Extract the (X, Y) coordinate from the center of the cell holding the provided text.  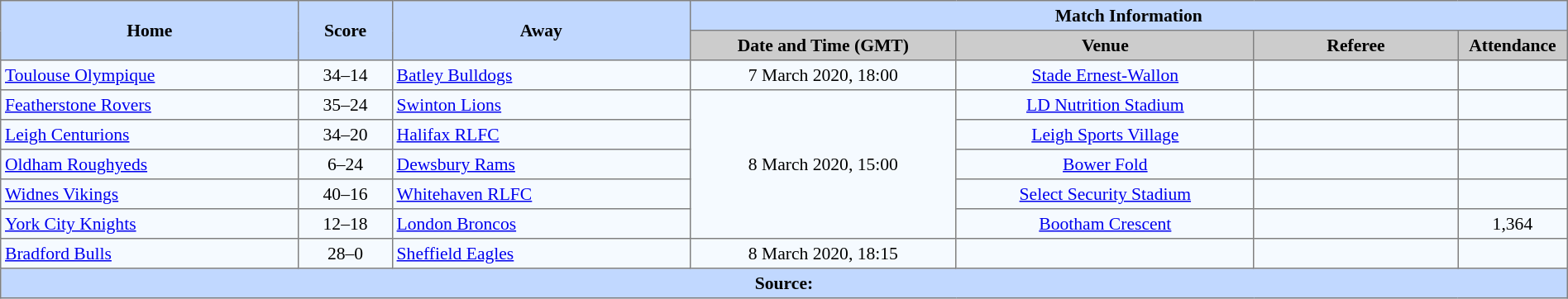
Referee (1355, 45)
Score (346, 31)
Bower Fold (1105, 164)
Leigh Centurions (150, 135)
Oldham Roughyeds (150, 164)
8 March 2020, 18:15 (823, 254)
Featherstone Rovers (150, 105)
Venue (1105, 45)
Match Information (1128, 16)
Bradford Bulls (150, 254)
Source: (784, 283)
LD Nutrition Stadium (1105, 105)
Stade Ernest-Wallon (1105, 75)
Toulouse Olympique (150, 75)
Swinton Lions (541, 105)
34–14 (346, 75)
Widnes Vikings (150, 194)
Dewsbury Rams (541, 164)
7 March 2020, 18:00 (823, 75)
Halifax RLFC (541, 135)
1,364 (1513, 224)
35–24 (346, 105)
12–18 (346, 224)
Home (150, 31)
Bootham Crescent (1105, 224)
Date and Time (GMT) (823, 45)
6–24 (346, 164)
8 March 2020, 15:00 (823, 164)
Leigh Sports Village (1105, 135)
34–20 (346, 135)
London Broncos (541, 224)
Sheffield Eagles (541, 254)
Away (541, 31)
Select Security Stadium (1105, 194)
40–16 (346, 194)
York City Knights (150, 224)
Batley Bulldogs (541, 75)
28–0 (346, 254)
Whitehaven RLFC (541, 194)
Attendance (1513, 45)
